For the text-containing cell, return its midpoint in (x, y) coordinate format. 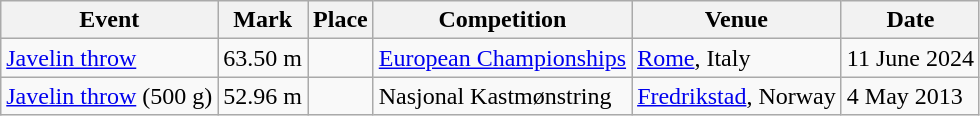
Event (110, 20)
Venue (737, 20)
52.96 m (263, 96)
4 May 2013 (910, 96)
Nasjonal Kastmønstring (502, 96)
Date (910, 20)
63.50 m (263, 58)
Javelin throw (110, 58)
Rome, Italy (737, 58)
Competition (502, 20)
European Championships (502, 58)
Mark (263, 20)
Fredrikstad, Norway (737, 96)
Javelin throw (500 g) (110, 96)
Place (341, 20)
11 June 2024 (910, 58)
